Pinpoint the cell where the given text exists, returning its (X, Y) midpoint coordinate. 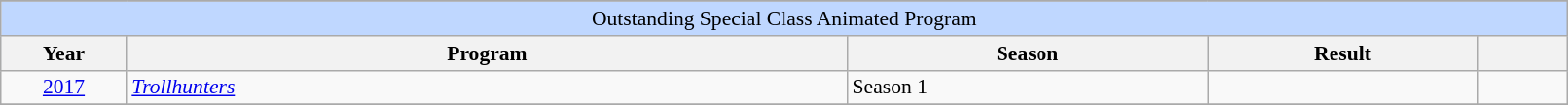
2017 (64, 87)
Season (1028, 53)
Trollhunters (487, 87)
Program (487, 53)
Season 1 (1028, 87)
Year (64, 53)
Result (1343, 53)
Outstanding Special Class Animated Program (784, 18)
